Scan for the cell matching the given text and deliver its [X, Y] coordinate at center. 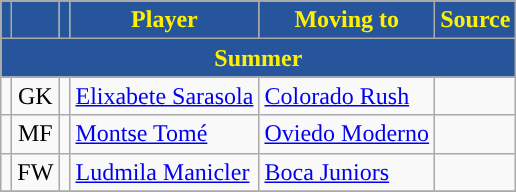
Boca Juniors [347, 172]
MF [36, 134]
Elixabete Sarasola [164, 96]
Oviedo Moderno [347, 134]
Source [476, 20]
Colorado Rush [347, 96]
Summer [258, 58]
Player [164, 20]
FW [36, 172]
GK [36, 96]
Moving to [347, 20]
Ludmila Manicler [164, 172]
Montse Tomé [164, 134]
